Find where the given text appears and provide that cell's center as [x, y] coordinate. 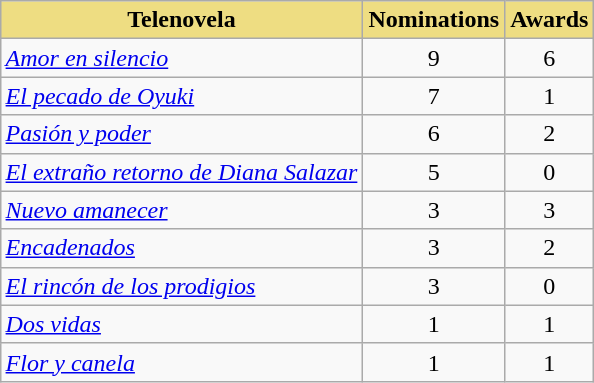
El rincón de los prodigios [182, 286]
7 [434, 96]
Nuevo amanecer [182, 210]
El extraño retorno de Diana Salazar [182, 172]
Encadenados [182, 248]
Telenovela [182, 20]
9 [434, 58]
El pecado de Oyuki [182, 96]
Flor y canela [182, 362]
Awards [550, 20]
Nominations [434, 20]
5 [434, 172]
Pasión y poder [182, 134]
Dos vidas [182, 324]
Amor en silencio [182, 58]
